Detect which cell encompasses the target text, then output its (X, Y) center coordinate. 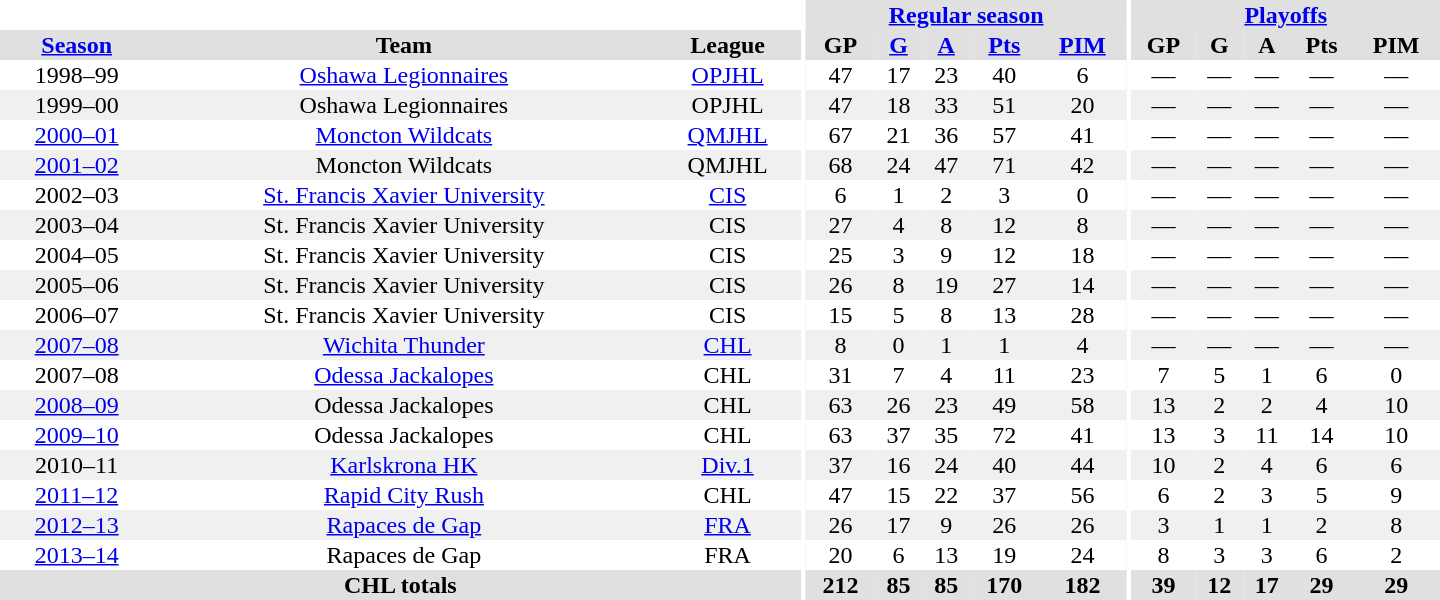
Karlskrona HK (404, 465)
39 (1163, 585)
Regular season (966, 15)
2004–05 (76, 255)
33 (946, 105)
57 (1004, 135)
Rapid City Rush (404, 495)
Div.1 (727, 465)
1998–99 (76, 75)
2011–12 (76, 495)
49 (1004, 405)
2010–11 (76, 465)
16 (899, 465)
2009–10 (76, 435)
Season (76, 45)
2005–06 (76, 285)
2002–03 (76, 195)
25 (840, 255)
CHL totals (400, 585)
68 (840, 165)
Wichita Thunder (404, 345)
2001–02 (76, 165)
42 (1083, 165)
51 (1004, 105)
56 (1083, 495)
2012–13 (76, 525)
28 (1083, 315)
2003–04 (76, 225)
21 (899, 135)
2006–07 (76, 315)
182 (1083, 585)
71 (1004, 165)
170 (1004, 585)
44 (1083, 465)
58 (1083, 405)
1999–00 (76, 105)
League (727, 45)
22 (946, 495)
67 (840, 135)
2000–01 (76, 135)
Team (404, 45)
212 (840, 585)
31 (840, 375)
36 (946, 135)
Playoffs (1286, 15)
2013–14 (76, 555)
2008–09 (76, 405)
72 (1004, 435)
35 (946, 435)
